Search for the cell housing the specified text and yield its (x, y) center coordinate. 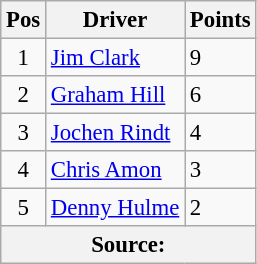
Jochen Rindt (116, 133)
Denny Hulme (116, 208)
5 (24, 208)
Graham Hill (116, 95)
Driver (116, 20)
6 (220, 95)
Points (220, 20)
9 (220, 58)
Jim Clark (116, 58)
1 (24, 58)
Chris Amon (116, 170)
Pos (24, 20)
Source: (128, 245)
